Determine the (x, y) coordinate at the center of the cell enclosing the given text.  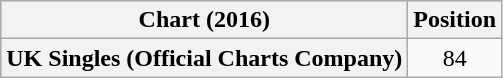
84 (455, 58)
Position (455, 20)
Chart (2016) (204, 20)
UK Singles (Official Charts Company) (204, 58)
